Search for the cell housing the specified text and yield its (x, y) center coordinate. 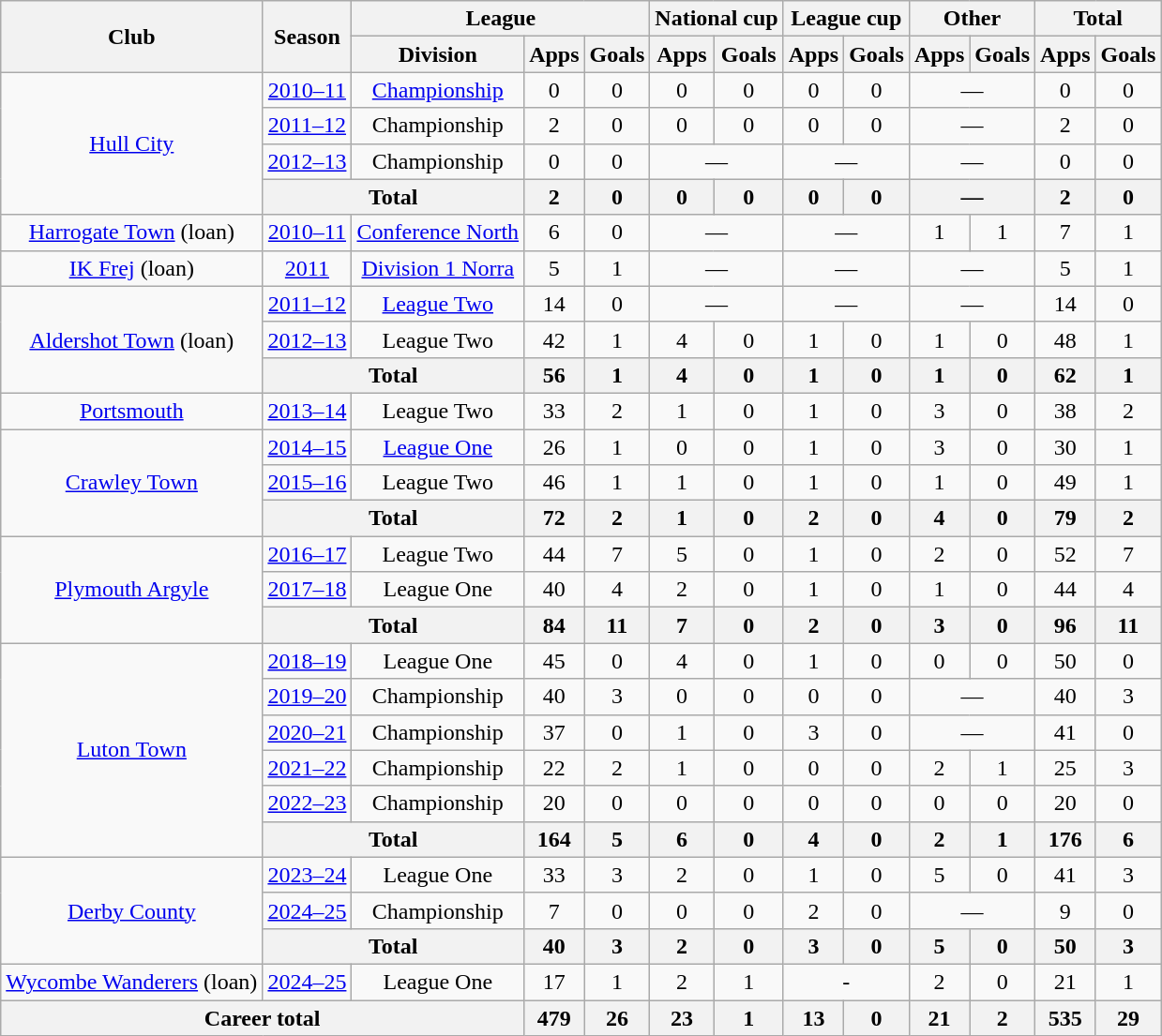
Portsmouth (131, 411)
Career total (263, 1017)
62 (1065, 375)
2022–23 (308, 803)
49 (1065, 483)
2018–19 (308, 661)
45 (554, 661)
Division (438, 54)
2023–24 (308, 875)
48 (1065, 339)
2019–20 (308, 697)
9 (1065, 910)
Plymouth Argyle (131, 590)
29 (1128, 1017)
13 (813, 1017)
National cup (717, 19)
Other (972, 19)
2017–18 (308, 590)
Conference North (438, 233)
25 (1065, 768)
79 (1065, 518)
164 (554, 839)
Aldershot Town (loan) (131, 339)
23 (682, 1017)
Division 1 Norra (438, 268)
42 (554, 339)
Hull City (131, 143)
IK Frej (loan) (131, 268)
535 (1065, 1017)
Derby County (131, 910)
37 (554, 732)
479 (554, 1017)
30 (1065, 447)
2015–16 (308, 483)
176 (1065, 839)
League (501, 19)
72 (554, 518)
Harrogate Town (loan) (131, 233)
2013–14 (308, 411)
Luton Town (131, 750)
46 (554, 483)
2014–15 (308, 447)
Season (308, 37)
52 (1065, 554)
Club (131, 37)
56 (554, 375)
17 (554, 982)
96 (1065, 625)
2021–22 (308, 768)
2016–17 (308, 554)
2011 (308, 268)
38 (1065, 411)
22 (554, 768)
League cup (846, 19)
Crawley Town (131, 483)
Wycombe Wanderers (loan) (131, 982)
- (846, 982)
2020–21 (308, 732)
84 (554, 625)
